From the cell containing the given text, extract its center point as (X, Y) coordinate. 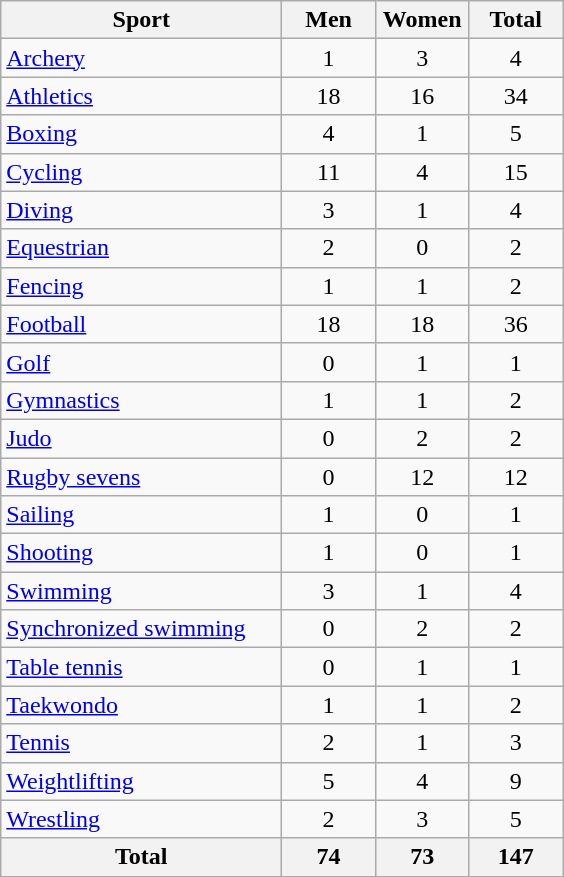
Football (142, 324)
36 (516, 324)
Sport (142, 20)
Cycling (142, 172)
11 (329, 172)
Fencing (142, 286)
Judo (142, 438)
34 (516, 96)
9 (516, 781)
Boxing (142, 134)
Wrestling (142, 819)
Swimming (142, 591)
Taekwondo (142, 705)
Golf (142, 362)
Shooting (142, 553)
74 (329, 857)
Table tennis (142, 667)
Sailing (142, 515)
Women (422, 20)
Athletics (142, 96)
Weightlifting (142, 781)
147 (516, 857)
Rugby sevens (142, 477)
15 (516, 172)
73 (422, 857)
Archery (142, 58)
16 (422, 96)
Equestrian (142, 248)
Synchronized swimming (142, 629)
Tennis (142, 743)
Gymnastics (142, 400)
Diving (142, 210)
Men (329, 20)
